From the cell containing the given text, extract its center point as [x, y] coordinate. 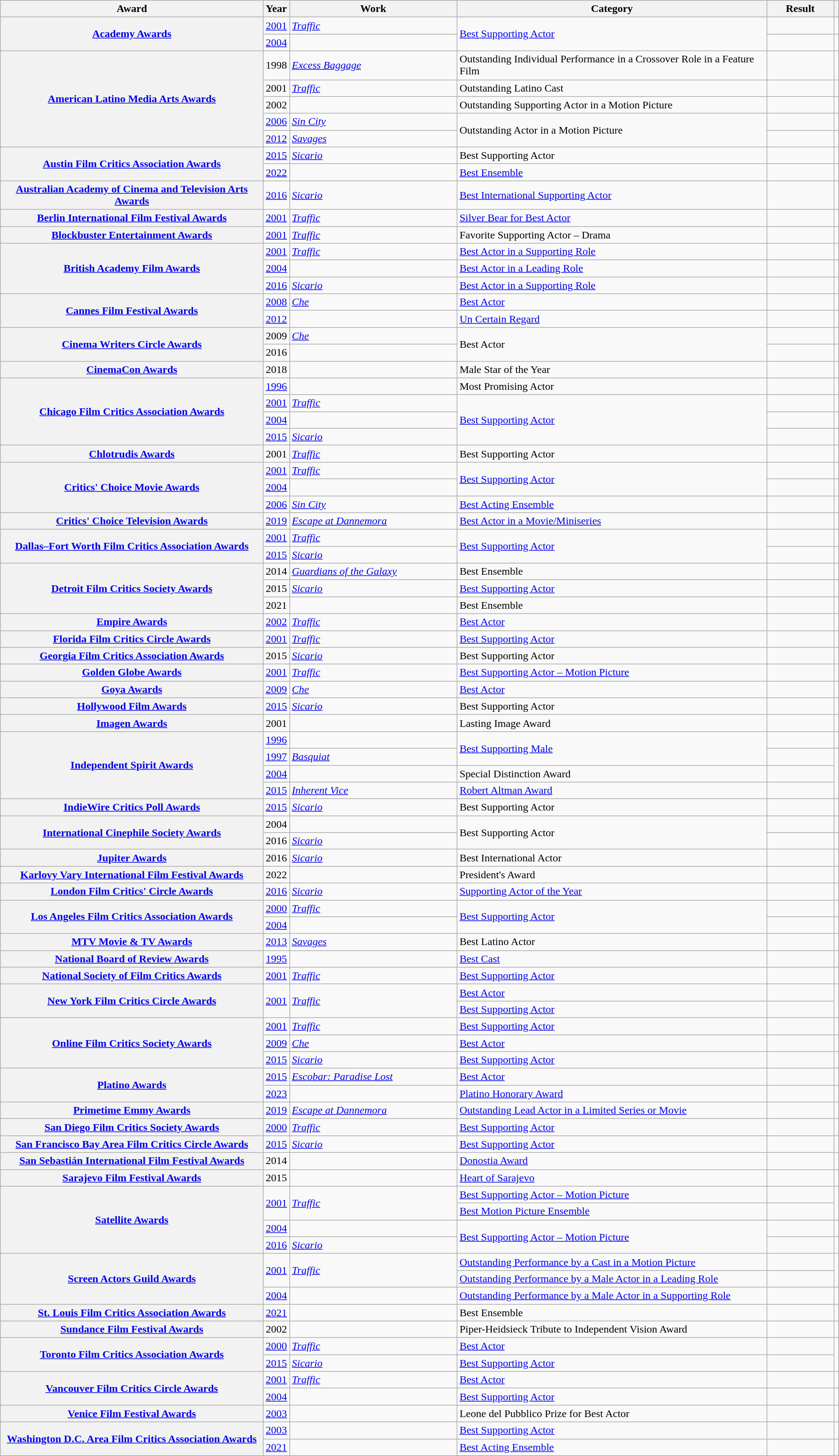
Category [612, 9]
Silver Bear for Best Actor [612, 218]
Satellite Awards [132, 1220]
Cannes Film Festival Awards [132, 311]
Vancouver Film Critics Circle Awards [132, 1388]
Critics' Choice Television Awards [132, 521]
International Cinephile Society Awards [132, 833]
Platino Honorary Award [612, 1094]
Karlovy Vary International Film Festival Awards [132, 875]
Donostia Award [612, 1161]
President's Award [612, 875]
Sundance Film Festival Awards [132, 1329]
Florida Film Critics Circle Awards [132, 639]
Toronto Film Critics Association Awards [132, 1355]
IndieWire Critics Poll Awards [132, 807]
Chlotrudis Awards [132, 453]
Robert Altman Award [612, 791]
Best Latino Actor [612, 942]
Leone del Pubblico Prize for Best Actor [612, 1414]
Georgia Film Critics Association Awards [132, 656]
Austin Film Critics Association Awards [132, 164]
Screen Actors Guild Awards [132, 1279]
Detroit Film Critics Society Awards [132, 588]
Best Cast [612, 959]
Work [373, 9]
Washington D.C. Area Film Critics Association Awards [132, 1439]
1995 [276, 959]
Outstanding Lead Actor in a Limited Series or Movie [612, 1110]
Academy Awards [132, 34]
Sarajevo Film Festival Awards [132, 1178]
Best Actor in a Leading Role [612, 269]
Outstanding Latino Cast [612, 88]
Los Angeles Film Critics Association Awards [132, 917]
Jupiter Awards [132, 858]
Male Star of the Year [612, 369]
Heart of Sarajevo [612, 1178]
Critics' Choice Movie Awards [132, 487]
Award [132, 9]
1997 [276, 757]
New York Film Critics Circle Awards [132, 1001]
1998 [276, 65]
Un Certain Regard [612, 319]
Golden Globe Awards [132, 672]
Excess Baggage [373, 65]
St. Louis Film Critics Association Awards [132, 1313]
Year [276, 9]
Hollywood Film Awards [132, 706]
Australian Academy of Cinema and Television Arts Awards [132, 195]
Outstanding Individual Performance in a Crossover Role in a Feature Film [612, 65]
2018 [276, 369]
Best Motion Picture Ensemble [612, 1211]
Blockbuster Entertainment Awards [132, 235]
Cinema Writers Circle Awards [132, 344]
National Society of Film Critics Awards [132, 976]
Empire Awards [132, 622]
Outstanding Performance by a Male Actor in a Leading Role [612, 1279]
Berlin International Film Festival Awards [132, 218]
Best Supporting Male [612, 748]
Primetime Emmy Awards [132, 1110]
Escobar: Paradise Lost [373, 1077]
Special Distinction Award [612, 774]
Supporting Actor of the Year [612, 891]
Platino Awards [132, 1085]
San Francisco Bay Area Film Critics Circle Awards [132, 1144]
2013 [276, 942]
Best Actor in a Movie/Miniseries [612, 521]
Result [801, 9]
Most Promising Actor [612, 386]
Dallas–Fort Worth Film Critics Association Awards [132, 546]
Venice Film Festival Awards [132, 1414]
MTV Movie & TV Awards [132, 942]
Outstanding Actor in a Motion Picture [612, 130]
Chicago Film Critics Association Awards [132, 411]
Basquiat [373, 757]
Imagen Awards [132, 723]
Piper-Heidsieck Tribute to Independent Vision Award [612, 1329]
British Academy Film Awards [132, 269]
Goya Awards [132, 689]
Outstanding Supporting Actor in a Motion Picture [612, 105]
2023 [276, 1094]
National Board of Review Awards [132, 959]
Best International Supporting Actor [612, 195]
Inherent Vice [373, 791]
CinemaCon Awards [132, 369]
Outstanding Performance by a Male Actor in a Supporting Role [612, 1295]
London Film Critics' Circle Awards [132, 891]
San Sebastián International Film Festival Awards [132, 1161]
Lasting Image Award [612, 723]
2008 [276, 302]
Independent Spirit Awards [132, 765]
American Latino Media Arts Awards [132, 99]
Online Film Critics Society Awards [132, 1043]
San Diego Film Critics Society Awards [132, 1127]
Favorite Supporting Actor – Drama [612, 235]
Guardians of the Galaxy [373, 572]
Best International Actor [612, 858]
Outstanding Performance by a Cast in a Motion Picture [612, 1262]
